Locate the cell with the specified text and output its (X, Y) center coordinate. 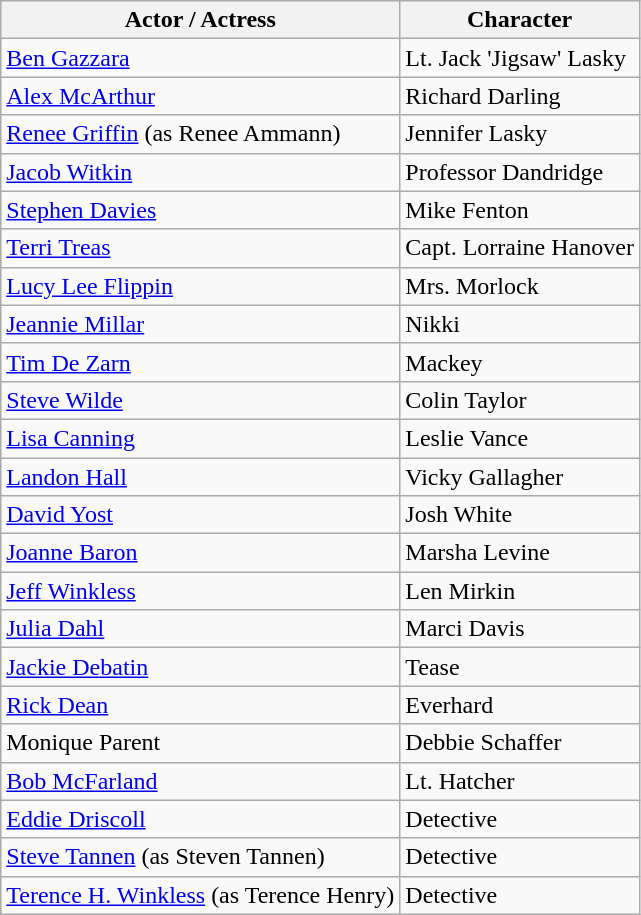
David Yost (200, 515)
Mrs. Morlock (520, 286)
Leslie Vance (520, 438)
Richard Darling (520, 96)
Terri Treas (200, 248)
Len Mirkin (520, 591)
Marci Davis (520, 629)
Ben Gazzara (200, 58)
Marsha Levine (520, 553)
Jennifer Lasky (520, 134)
Eddie Driscoll (200, 819)
Jacob Witkin (200, 172)
Bob McFarland (200, 781)
Capt. Lorraine Hanover (520, 248)
Jeff Winkless (200, 591)
Tim De Zarn (200, 362)
Landon Hall (200, 477)
Renee Griffin (as Renee Ammann) (200, 134)
Jeannie Millar (200, 324)
Lt. Jack 'Jigsaw' Lasky (520, 58)
Colin Taylor (520, 400)
Mackey (520, 362)
Julia Dahl (200, 629)
Tease (520, 667)
Rick Dean (200, 705)
Character (520, 20)
Joanne Baron (200, 553)
Monique Parent (200, 743)
Everhard (520, 705)
Alex McArthur (200, 96)
Steve Tannen (as Steven Tannen) (200, 857)
Lt. Hatcher (520, 781)
Mike Fenton (520, 210)
Josh White (520, 515)
Terence H. Winkless (as Terence Henry) (200, 895)
Stephen Davies (200, 210)
Lisa Canning (200, 438)
Jackie Debatin (200, 667)
Professor Dandridge (520, 172)
Nikki (520, 324)
Vicky Gallagher (520, 477)
Steve Wilde (200, 400)
Lucy Lee Flippin (200, 286)
Debbie Schaffer (520, 743)
Actor / Actress (200, 20)
